Scan for the cell matching the given text and deliver its [x, y] coordinate at center. 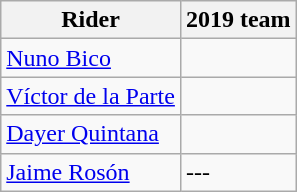
Dayer Quintana [91, 134]
Rider [91, 20]
--- [238, 172]
Nuno Bico [91, 58]
Jaime Rosón [91, 172]
Víctor de la Parte [91, 96]
2019 team [238, 20]
